Locate the cell with the specified text and output its (x, y) center coordinate. 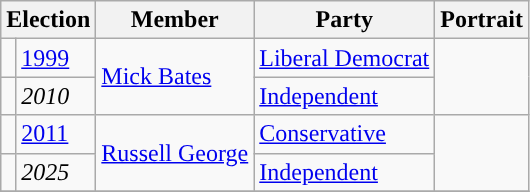
Liberal Democrat (344, 58)
1999 (56, 58)
2010 (56, 96)
Election (48, 20)
Conservative (344, 134)
2025 (56, 172)
Member (175, 20)
2011 (56, 134)
Mick Bates (175, 77)
Party (344, 20)
Russell George (175, 153)
Portrait (482, 20)
